Pinpoint the cell where the given text exists, returning its (x, y) midpoint coordinate. 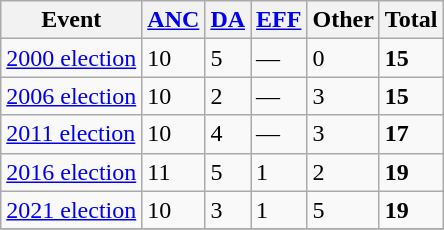
Other (343, 20)
ANC (174, 20)
2011 election (72, 134)
Total (411, 20)
EFF (279, 20)
DA (228, 20)
11 (174, 172)
4 (228, 134)
2006 election (72, 96)
2016 election (72, 172)
Event (72, 20)
0 (343, 58)
2000 election (72, 58)
2021 election (72, 210)
17 (411, 134)
